Capture the cell that displays the provided text and extract its [X, Y] central coordinate. 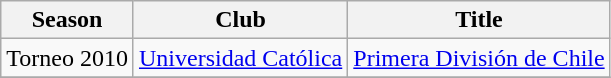
Title [479, 20]
Primera División de Chile [479, 58]
Season [68, 20]
Club [240, 20]
Universidad Católica [240, 58]
Torneo 2010 [68, 58]
